Find where the given text appears and provide that cell's center as [X, Y] coordinate. 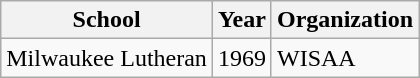
School [107, 20]
Milwaukee Lutheran [107, 58]
Organization [344, 20]
Year [242, 20]
1969 [242, 58]
WISAA [344, 58]
